Find where the given text appears and provide that cell's center as (X, Y) coordinate. 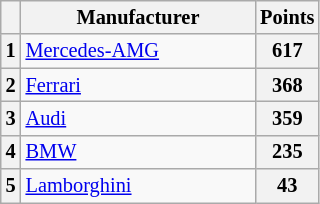
235 (287, 152)
5 (11, 186)
BMW (138, 152)
Manufacturer (138, 17)
359 (287, 118)
Audi (138, 118)
Points (287, 17)
1 (11, 51)
617 (287, 51)
2 (11, 85)
368 (287, 85)
4 (11, 152)
Mercedes-AMG (138, 51)
43 (287, 186)
3 (11, 118)
Lamborghini (138, 186)
Ferrari (138, 85)
